Output the [X, Y] coordinate of the center of the cell containing the given text.  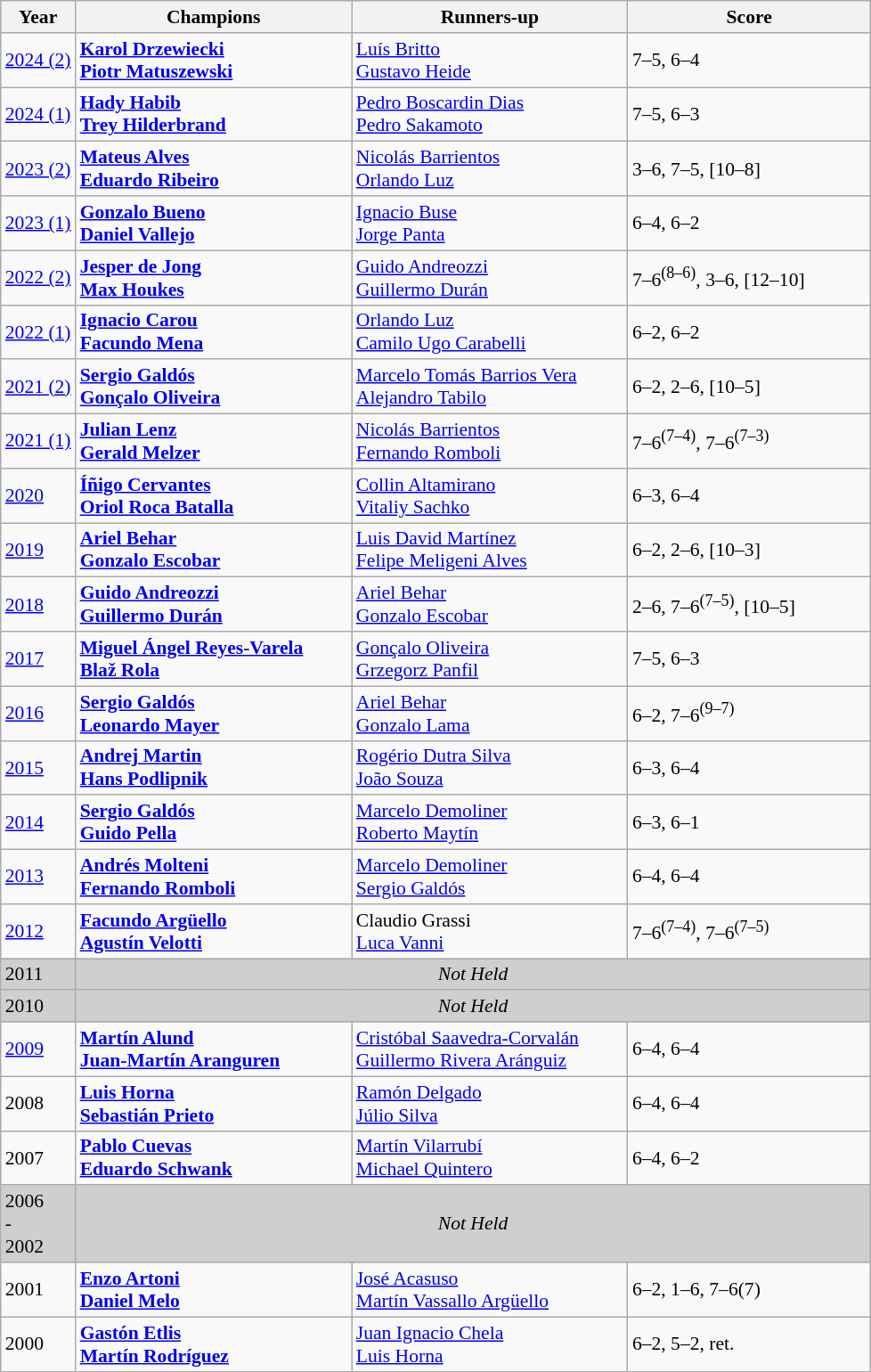
Martín Vilarrubí Michael Quintero [490, 1158]
Gastón Etlis Martín Rodríguez [214, 1343]
2001 [38, 1290]
Julian Lenz Gerald Melzer [214, 442]
2000 [38, 1343]
2006-2002 [38, 1224]
Cristóbal Saavedra-Corvalán Guillermo Rivera Aránguiz [490, 1049]
Luis David Martínez Felipe Meligeni Alves [490, 551]
Marcelo Demoliner Roberto Maytín [490, 823]
Luís Britto Gustavo Heide [490, 61]
2020 [38, 495]
6–2, 7–6(9–7) [750, 713]
Karol Drzewiecki Piotr Matuszewski [214, 61]
Luis Horna Sebastián Prieto [214, 1103]
Collin Altamirano Vitaliy Sachko [490, 495]
Sergio Galdós Gonçalo Oliveira [214, 387]
Ramón Delgado Júlio Silva [490, 1103]
2022 (1) [38, 331]
7–6(7–4), 7–6(7–3) [750, 442]
Nicolás Barrientos Fernando Romboli [490, 442]
2017 [38, 659]
6–3, 6–1 [750, 823]
7–6(7–4), 7–6(7–5) [750, 932]
Mateus Alves Eduardo Ribeiro [214, 169]
Gonzalo Bueno Daniel Vallejo [214, 223]
7–5, 6–4 [750, 61]
Andrés Molteni Fernando Romboli [214, 877]
2011 [38, 975]
Ignacio Carou Facundo Mena [214, 331]
3–6, 7–5, [10–8] [750, 169]
2016 [38, 713]
Nicolás Barrientos Orlando Luz [490, 169]
Orlando Luz Camilo Ugo Carabelli [490, 331]
Martín Alund Juan-Martín Aranguren [214, 1049]
2021 (1) [38, 442]
Ignacio Buse Jorge Panta [490, 223]
6–2, 2–6, [10–5] [750, 387]
2010 [38, 1007]
Andrej Martin Hans Podlipnik [214, 768]
7–6(8–6), 3–6, [12–10] [750, 278]
Pablo Cuevas Eduardo Schwank [214, 1158]
Facundo Argüello Agustín Velotti [214, 932]
6–2, 5–2, ret. [750, 1343]
Enzo Artoni Daniel Melo [214, 1290]
2023 (1) [38, 223]
Runners-up [490, 17]
Pedro Boscardin Dias Pedro Sakamoto [490, 114]
Rogério Dutra Silva João Souza [490, 768]
Score [750, 17]
2018 [38, 604]
2021 (2) [38, 387]
2014 [38, 823]
6–2, 1–6, 7–6(7) [750, 1290]
2022 (2) [38, 278]
2009 [38, 1049]
2–6, 7–6(7–5), [10–5] [750, 604]
2015 [38, 768]
2012 [38, 932]
Marcelo Tomás Barrios Vera Alejandro Tabilo [490, 387]
Marcelo Demoliner Sergio Galdós [490, 877]
Gonçalo Oliveira Grzegorz Panfil [490, 659]
2013 [38, 877]
2008 [38, 1103]
2024 (1) [38, 114]
Hady Habib Trey Hilderbrand [214, 114]
Sergio Galdós Guido Pella [214, 823]
Jesper de Jong Max Houkes [214, 278]
2019 [38, 551]
2007 [38, 1158]
6–2, 6–2 [750, 331]
2023 (2) [38, 169]
Champions [214, 17]
Sergio Galdós Leonardo Mayer [214, 713]
2024 (2) [38, 61]
6–2, 2–6, [10–3] [750, 551]
José Acasuso Martín Vassallo Argüello [490, 1290]
Miguel Ángel Reyes-Varela Blaž Rola [214, 659]
Ariel Behar Gonzalo Lama [490, 713]
Íñigo Cervantes Oriol Roca Batalla [214, 495]
Claudio Grassi Luca Vanni [490, 932]
Juan Ignacio Chela Luis Horna [490, 1343]
Year [38, 17]
